Determine the [X, Y] coordinate at the center of the cell enclosing the given text.  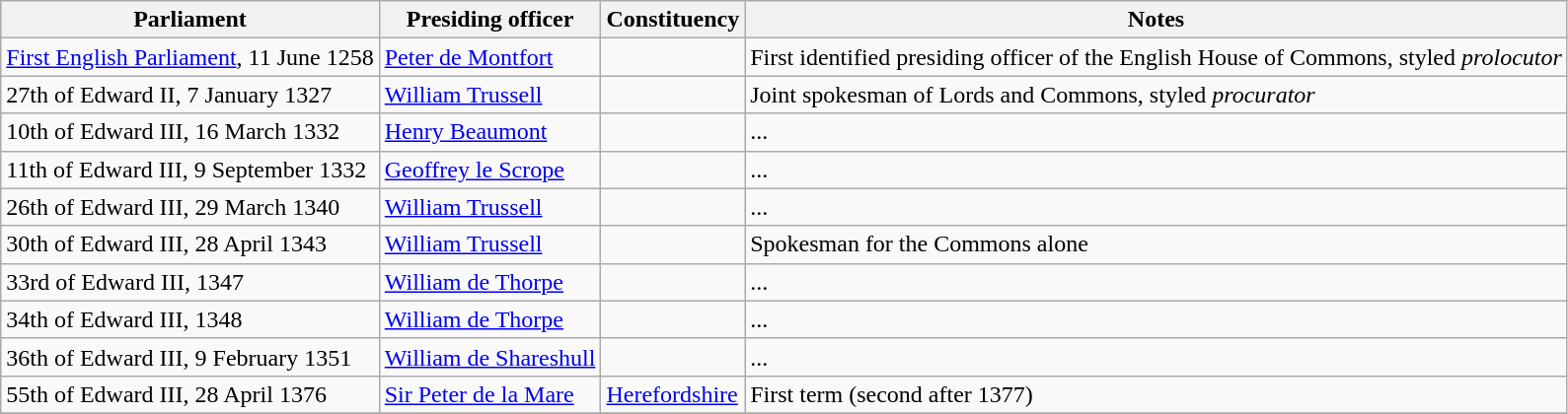
Geoffrey le Scrope [489, 170]
Sir Peter de la Mare [489, 394]
Constituency [673, 20]
Notes [1157, 20]
36th of Edward III, 9 February 1351 [189, 357]
Joint spokesman of Lords and Commons, styled procurator [1157, 95]
Henry Beaumont [489, 132]
Parliament [189, 20]
26th of Edward III, 29 March 1340 [189, 207]
27th of Edward II, 7 January 1327 [189, 95]
33rd of Edward III, 1347 [189, 282]
Spokesman for the Commons alone [1157, 244]
First identified presiding officer of the English House of Commons, styled prolocutor [1157, 57]
34th of Edward III, 1348 [189, 319]
William de Shareshull [489, 357]
10th of Edward III, 16 March 1332 [189, 132]
11th of Edward III, 9 September 1332 [189, 170]
30th of Edward III, 28 April 1343 [189, 244]
Herefordshire [673, 394]
Presiding officer [489, 20]
First term (second after 1377) [1157, 394]
First English Parliament, 11 June 1258 [189, 57]
55th of Edward III, 28 April 1376 [189, 394]
Peter de Montfort [489, 57]
